Output the [x, y] coordinate of the center of the cell containing the given text.  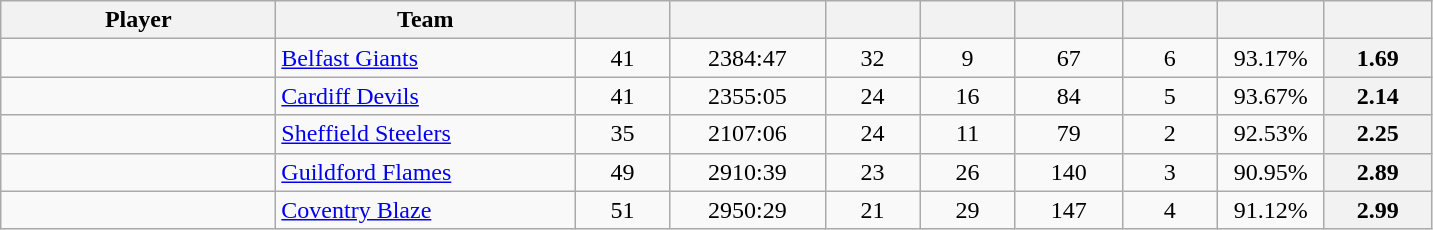
2.14 [1378, 96]
2 [1170, 134]
Cardiff Devils [426, 96]
Coventry Blaze [426, 210]
147 [1068, 210]
29 [968, 210]
2.89 [1378, 172]
35 [622, 134]
92.53% [1270, 134]
21 [872, 210]
Sheffield Steelers [426, 134]
2355:05 [748, 96]
2.99 [1378, 210]
11 [968, 134]
2910:39 [748, 172]
90.95% [1270, 172]
26 [968, 172]
Guildford Flames [426, 172]
32 [872, 58]
79 [1068, 134]
91.12% [1270, 210]
3 [1170, 172]
93.67% [1270, 96]
6 [1170, 58]
1.69 [1378, 58]
23 [872, 172]
2107:06 [748, 134]
9 [968, 58]
Team [426, 20]
93.17% [1270, 58]
2.25 [1378, 134]
Player [138, 20]
16 [968, 96]
4 [1170, 210]
2384:47 [748, 58]
5 [1170, 96]
67 [1068, 58]
49 [622, 172]
140 [1068, 172]
84 [1068, 96]
Belfast Giants [426, 58]
51 [622, 210]
2950:29 [748, 210]
